Determine the [X, Y] coordinate at the center of the cell enclosing the given text.  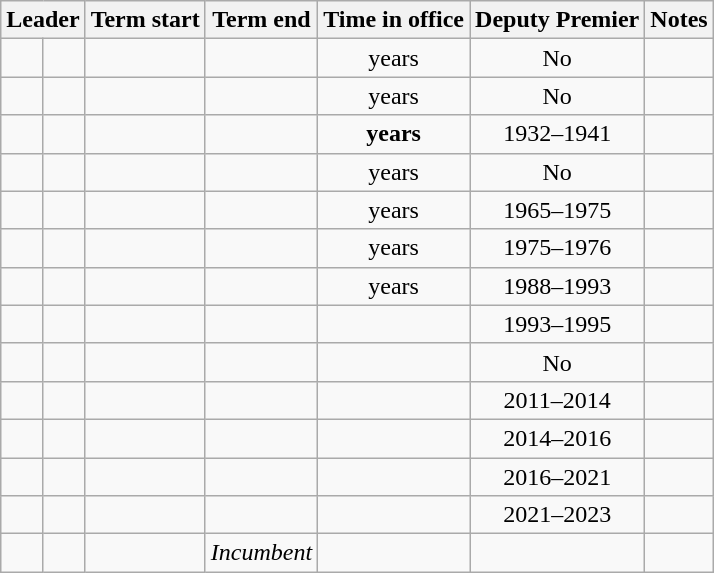
Notes [679, 20]
Deputy Premier [558, 20]
Term start [145, 20]
2014–2016 [558, 438]
Leader [43, 20]
1965–1975 [558, 210]
Time in office [394, 20]
1988–1993 [558, 286]
2021–2023 [558, 515]
Incumbent [261, 553]
2016–2021 [558, 477]
Term end [261, 20]
1932–1941 [558, 134]
1975–1976 [558, 248]
2011–2014 [558, 400]
1993–1995 [558, 324]
